Determine the [x, y] coordinate at the center of the cell enclosing the given text.  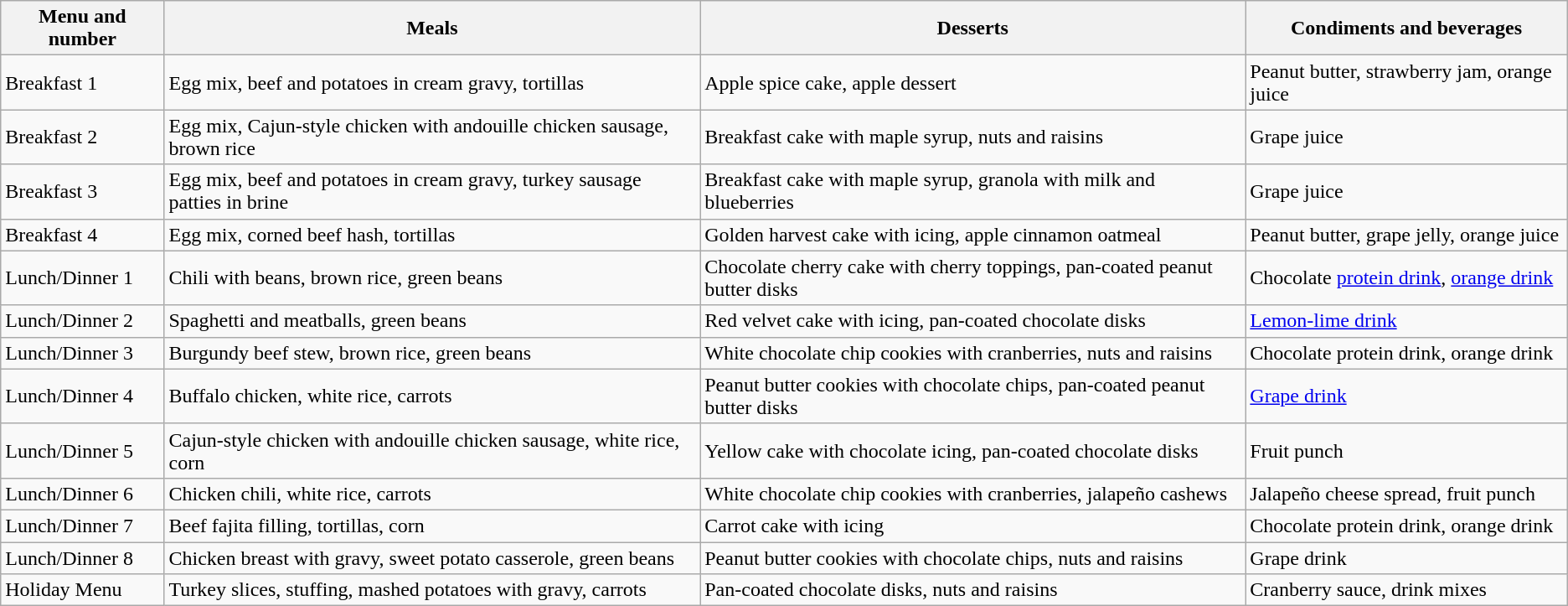
Meals [432, 28]
Lunch/Dinner 4 [82, 396]
Turkey slices, stuffing, mashed potatoes with gravy, carrots [432, 590]
Holiday Menu [82, 590]
Fruit punch [1406, 451]
Jalapeño cheese spread, fruit punch [1406, 494]
Breakfast 1 [82, 82]
Peanut butter cookies with chocolate chips, pan-coated peanut butter disks [973, 396]
White chocolate chip cookies with cranberries, jalapeño cashews [973, 494]
Menu and number [82, 28]
Yellow cake with chocolate icing, pan-coated chocolate disks [973, 451]
Carrot cake with icing [973, 526]
Egg mix, corned beef hash, tortillas [432, 235]
Golden harvest cake with icing, apple cinnamon oatmeal [973, 235]
Breakfast 3 [82, 191]
Breakfast 4 [82, 235]
Condiments and beverages [1406, 28]
Breakfast cake with maple syrup, nuts and raisins [973, 137]
Egg mix, beef and potatoes in cream gravy, tortillas [432, 82]
Chili with beans, brown rice, green beans [432, 278]
Egg mix, Cajun-style chicken with andouille chicken sausage, brown rice [432, 137]
Egg mix, beef and potatoes in cream gravy, turkey sausage patties in brine [432, 191]
Breakfast cake with maple syrup, granola with milk and blueberries [973, 191]
Cranberry sauce, drink mixes [1406, 590]
Apple spice cake, apple dessert [973, 82]
Lunch/Dinner 6 [82, 494]
Chocolate cherry cake with cherry toppings, pan-coated peanut butter disks [973, 278]
Lunch/Dinner 2 [82, 321]
Lunch/Dinner 5 [82, 451]
Peanut butter, grape jelly, orange juice [1406, 235]
Desserts [973, 28]
Peanut butter, strawberry jam, orange juice [1406, 82]
Lemon-lime drink [1406, 321]
Breakfast 2 [82, 137]
White chocolate chip cookies with cranberries, nuts and raisins [973, 353]
Buffalo chicken, white rice, carrots [432, 396]
Spaghetti and meatballs, green beans [432, 321]
Red velvet cake with icing, pan-coated chocolate disks [973, 321]
Lunch/Dinner 8 [82, 557]
Lunch/Dinner 7 [82, 526]
Cajun-style chicken with andouille chicken sausage, white rice, corn [432, 451]
Burgundy beef stew, brown rice, green beans [432, 353]
Pan-coated chocolate disks, nuts and raisins [973, 590]
Beef fajita filling, tortillas, corn [432, 526]
Chicken chili, white rice, carrots [432, 494]
Lunch/Dinner 1 [82, 278]
Chicken breast with gravy, sweet potato casserole, green beans [432, 557]
Peanut butter cookies with chocolate chips, nuts and raisins [973, 557]
Lunch/Dinner 3 [82, 353]
